For the text-containing cell, return its midpoint in (x, y) coordinate format. 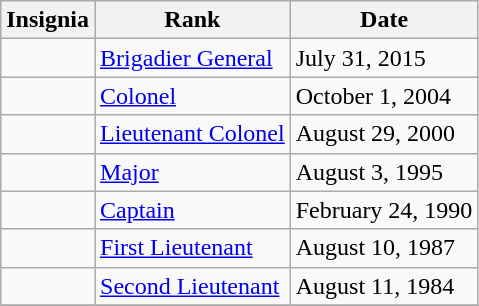
Major (193, 172)
Brigadier General (193, 58)
Colonel (193, 96)
August 3, 1995 (384, 172)
February 24, 1990 (384, 210)
August 11, 1984 (384, 286)
Lieutenant Colonel (193, 134)
October 1, 2004 (384, 96)
Captain (193, 210)
Date (384, 20)
Second Lieutenant (193, 286)
July 31, 2015 (384, 58)
Insignia (48, 20)
First Lieutenant (193, 248)
Rank (193, 20)
August 29, 2000 (384, 134)
August 10, 1987 (384, 248)
